Determine the [X, Y] coordinate at the center of the cell enclosing the given text.  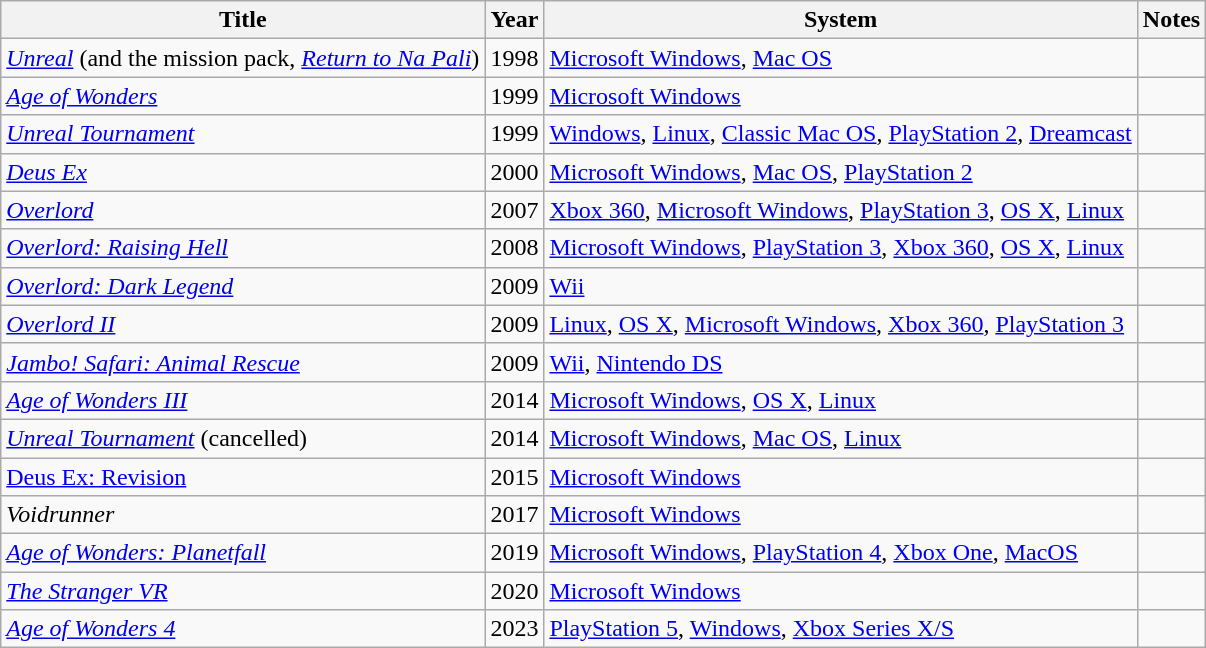
2019 [514, 553]
Overlord [243, 210]
Age of Wonders: Planetfall [243, 553]
Notes [1171, 20]
Unreal (and the mission pack, Return to Na Pali) [243, 58]
Microsoft Windows, PlayStation 4, Xbox One, MacOS [840, 553]
Microsoft Windows, Mac OS, Linux [840, 438]
Xbox 360, Microsoft Windows, PlayStation 3, OS X, Linux [840, 210]
Windows, Linux, Classic Mac OS, PlayStation 2, Dreamcast [840, 134]
Unreal Tournament [243, 134]
Overlord: Raising Hell [243, 248]
1998 [514, 58]
Microsoft Windows, OS X, Linux [840, 400]
Deus Ex [243, 172]
Linux, OS X, Microsoft Windows, Xbox 360, PlayStation 3 [840, 324]
2007 [514, 210]
2008 [514, 248]
Age of Wonders [243, 96]
Unreal Tournament (cancelled) [243, 438]
2015 [514, 477]
2023 [514, 629]
System [840, 20]
Microsoft Windows, PlayStation 3, Xbox 360, OS X, Linux [840, 248]
Title [243, 20]
Jambo! Safari: Animal Rescue [243, 362]
Microsoft Windows, Mac OS [840, 58]
Year [514, 20]
The Stranger VR [243, 591]
2000 [514, 172]
Overlord: Dark Legend [243, 286]
Overlord II [243, 324]
Wii, Nintendo DS [840, 362]
2017 [514, 515]
Age of Wonders 4 [243, 629]
Voidrunner [243, 515]
2020 [514, 591]
Deus Ex: Revision [243, 477]
Wii [840, 286]
PlayStation 5, Windows, Xbox Series X/S [840, 629]
Age of Wonders III [243, 400]
Microsoft Windows, Mac OS, PlayStation 2 [840, 172]
